Identify which cell holds the provided text, then report its [X, Y] central coordinate. 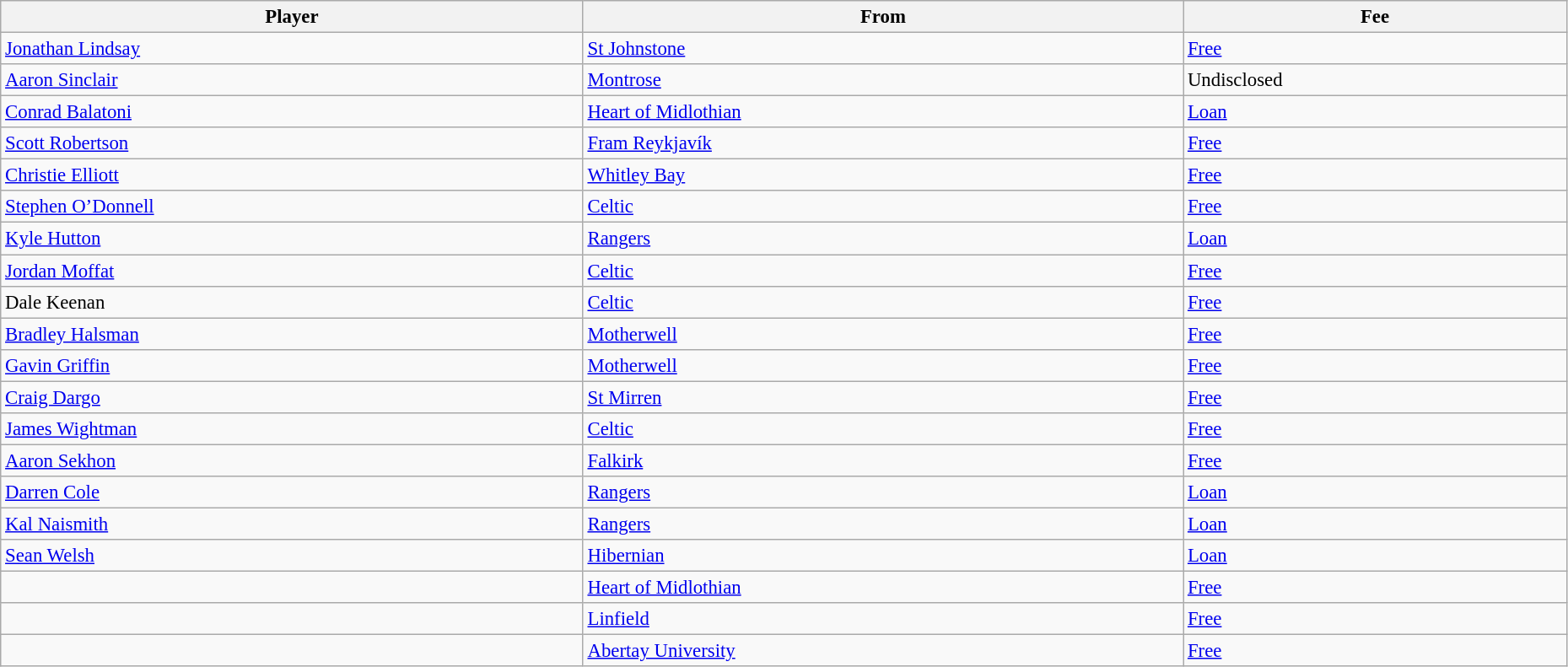
Craig Dargo [292, 397]
Undisclosed [1375, 80]
Whitley Bay [882, 175]
Stephen O’Donnell [292, 207]
Sean Welsh [292, 556]
Hibernian [882, 556]
Conrad Balatoni [292, 112]
Dale Keenan [292, 302]
Montrose [882, 80]
Darren Cole [292, 492]
Scott Robertson [292, 143]
Christie Elliott [292, 175]
Kal Naismith [292, 524]
Abertay University [882, 651]
Player [292, 17]
Gavin Griffin [292, 365]
James Wightman [292, 429]
Falkirk [882, 460]
Aaron Sinclair [292, 80]
Fee [1375, 17]
Bradley Halsman [292, 334]
Aaron Sekhon [292, 460]
St Mirren [882, 397]
St Johnstone [882, 49]
Kyle Hutton [292, 239]
From [882, 17]
Linfield [882, 619]
Jonathan Lindsay [292, 49]
Fram Reykjavík [882, 143]
Jordan Moffat [292, 271]
